Capture the cell that displays the provided text and extract its (X, Y) central coordinate. 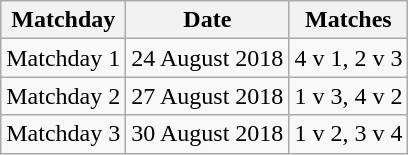
Matchday (64, 20)
1 v 2, 3 v 4 (348, 134)
Matchday 2 (64, 96)
1 v 3, 4 v 2 (348, 96)
24 August 2018 (208, 58)
Matchday 3 (64, 134)
27 August 2018 (208, 96)
Matchday 1 (64, 58)
30 August 2018 (208, 134)
Matches (348, 20)
4 v 1, 2 v 3 (348, 58)
Date (208, 20)
